Determine the (X, Y) coordinate at the center of the cell enclosing the given text.  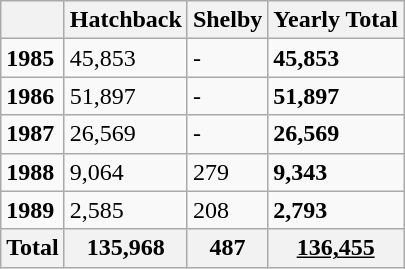
1987 (33, 134)
9,064 (126, 172)
1988 (33, 172)
1985 (33, 58)
208 (227, 210)
279 (227, 172)
Hatchback (126, 20)
Yearly Total (336, 20)
1986 (33, 96)
487 (227, 248)
1989 (33, 210)
136,455 (336, 248)
Shelby (227, 20)
135,968 (126, 248)
9,343 (336, 172)
2,793 (336, 210)
Total (33, 248)
2,585 (126, 210)
